From the cell containing the given text, extract its center point as [X, Y] coordinate. 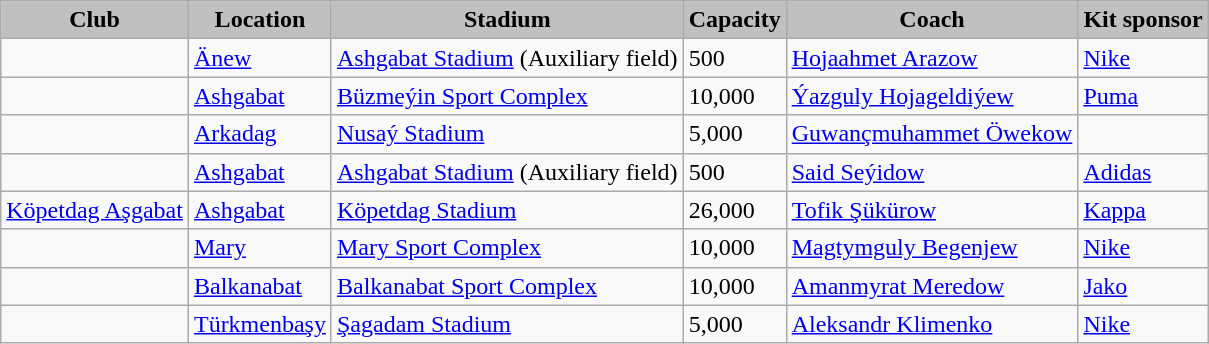
Capacity [734, 20]
Club [95, 20]
26,000 [734, 210]
Arkadag [260, 134]
Amanmyrat Meredow [932, 286]
Adidas [1143, 172]
Balkanabat [260, 286]
Türkmenbaşy [260, 324]
Location [260, 20]
Stadium [507, 20]
Mary Sport Complex [507, 248]
Köpetdag Aşgabat [95, 210]
Said Seýidow [932, 172]
Nusaý Stadium [507, 134]
Puma [1143, 96]
Kit sponsor [1143, 20]
Köpetdag Stadium [507, 210]
Magtymguly Begenjew [932, 248]
Balkanabat Sport Complex [507, 286]
Şagadam Stadium [507, 324]
Coach [932, 20]
Hojaahmet Arazow [932, 58]
Aleksandr Klimenko [932, 324]
Änew [260, 58]
Büzmeýin Sport Complex [507, 96]
Mary [260, 248]
Tofik Şükürow [932, 210]
Ýazguly Hojageldiýew [932, 96]
Jako [1143, 286]
Kappa [1143, 210]
Guwançmuhammet Öwekow [932, 134]
